From the cell containing the given text, extract its center point as (X, Y) coordinate. 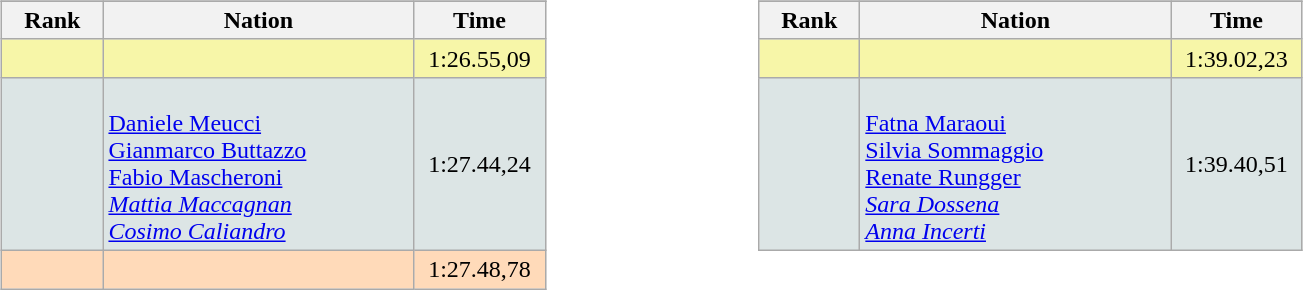
1:39.40,51 (1236, 164)
1:27.48,78 (480, 269)
1:26.55,09 (480, 58)
1:39.02,23 (1236, 58)
1:27.44,24 (480, 164)
Fatna MaraouiSilvia SommaggioRenate RunggerSara DossenaAnna Incerti (1016, 164)
Daniele MeucciGianmarco ButtazzoFabio MascheroniMattia MaccagnanCosimo Caliandro (258, 164)
